Return [X, Y] of the center of cell containing provided text 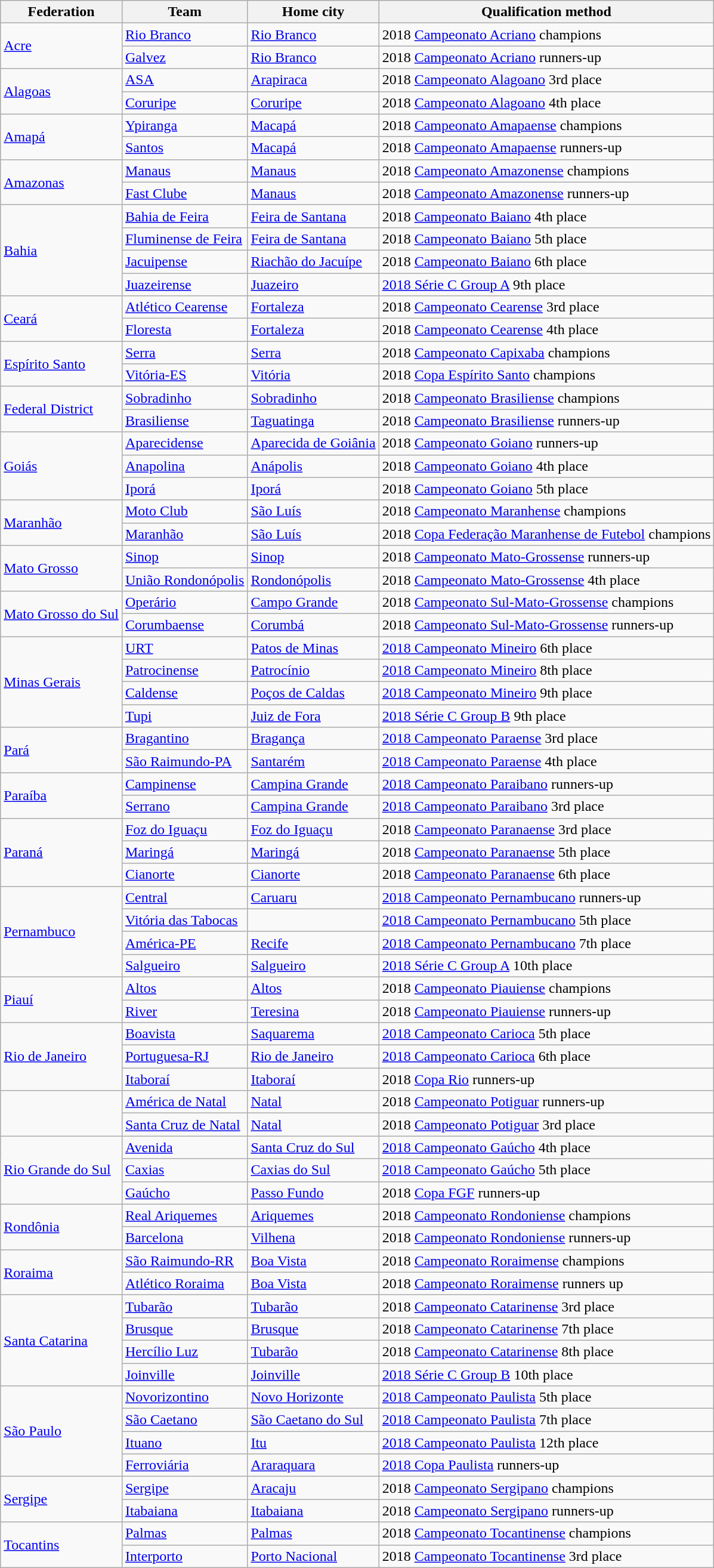
Serrano [184, 807]
2018 Campeonato Paraense 4th place [546, 761]
2018 Campeonato Gaúcho 4th place [546, 1147]
Vitória-ES [184, 375]
2018 Campeonato Brasiliense runners-up [546, 421]
Novorizontino [184, 1397]
Juazeiro [313, 285]
2018 Campeonato Mato-Grossense 4th place [546, 579]
Boavista [184, 1034]
ASA [184, 80]
2018 Campeonato Tocantinense champions [546, 1533]
2018 Campeonato Amapaense champions [546, 125]
2018 Campeonato Cearense 3rd place [546, 307]
Campinense [184, 784]
2018 Campeonato Paraibano 3rd place [546, 807]
São Caetano [184, 1420]
Santarém [313, 761]
2018 Campeonato Acriano runners-up [546, 57]
2018 Campeonato Baiano 6th place [546, 261]
Taguatinga [313, 421]
Federation [61, 12]
Patrocinense [184, 671]
Qualification method [546, 12]
Roraima [61, 1272]
2018 Campeonato Goiano runners-up [546, 443]
São Paulo [61, 1431]
2018 Campeonato Paranaense 3rd place [546, 829]
Amapá [61, 137]
Vitória [313, 375]
Ariquemes [313, 1215]
2018 Campeonato Catarinense 3rd place [546, 1306]
2018 Campeonato Gaúcho 5th place [546, 1170]
2018 Campeonato Baiano 5th place [546, 239]
Juiz de Fora [313, 716]
Vitória das Tabocas [184, 920]
Home city [313, 12]
Moto Club [184, 511]
Ferroviária [184, 1465]
Patos de Minas [313, 647]
2018 Série C Group B 9th place [546, 716]
Rondônia [61, 1227]
2018 Campeonato Pernambucano 7th place [546, 943]
Ituano [184, 1443]
2018 Campeonato Sul-Mato-Grossense runners-up [546, 625]
Teresina [313, 1011]
Federal District [61, 409]
Saquarema [313, 1034]
Ypiranga [184, 125]
2018 Campeonato Mineiro 9th place [546, 693]
São Caetano do Sul [313, 1420]
2018 Campeonato Roraimense runners up [546, 1283]
2018 Campeonato Carioca 5th place [546, 1034]
2018 Copa Federação Maranhense de Futebol champions [546, 534]
Santa Catarina [61, 1340]
Patrocínio [313, 671]
2018 Copa Paulista runners-up [546, 1465]
Mato Grosso [61, 568]
Operário [184, 602]
Itu [313, 1443]
Pernambuco [61, 931]
Riachão do Jacuípe [313, 261]
Atlético Roraima [184, 1283]
Passo Fundo [313, 1193]
2018 Campeonato Paulista 7th place [546, 1420]
2018 Campeonato Piauiense runners-up [546, 1011]
Caxias do Sul [313, 1170]
Avenida [184, 1147]
2018 Campeonato Acriano champions [546, 35]
Vilhena [313, 1238]
2018 Campeonato Paraibano runners-up [546, 784]
Amazonas [61, 182]
2018 Campeonato Mineiro 6th place [546, 647]
Galvez [184, 57]
Aracaju [313, 1488]
2018 Campeonato Mineiro 8th place [546, 671]
Pará [61, 750]
Poços de Caldas [313, 693]
2018 Campeonato Potiguar runners-up [546, 1102]
Bragantino [184, 739]
América de Natal [184, 1102]
Barcelona [184, 1238]
Paraná [61, 852]
Interporto [184, 1556]
Gaúcho [184, 1193]
Mato Grosso do Sul [61, 613]
Caxias [184, 1170]
Central [184, 897]
2018 Série C Group A 9th place [546, 285]
2018 Campeonato Paranaense 6th place [546, 875]
Recife [313, 943]
São Raimundo-PA [184, 761]
Santos [184, 148]
2018 Copa Espírito Santo champions [546, 375]
Minas Gerais [61, 681]
2018 Campeonato Baiano 4th place [546, 216]
2018 Campeonato Cearense 4th place [546, 330]
2018 Série C Group A 10th place [546, 965]
Paraíba [61, 795]
Aparecida de Goiânia [313, 443]
Hercílio Luz [184, 1351]
2018 Campeonato Maranhense champions [546, 511]
Team [184, 12]
Bahia [61, 250]
2018 Campeonato Paranaense 5th place [546, 852]
Alagoas [61, 91]
União Rondonópolis [184, 579]
Portuguesa-RJ [184, 1057]
2018 Campeonato Tocantinense 3rd place [546, 1556]
América-PE [184, 943]
2018 Campeonato Goiano 5th place [546, 489]
Fluminense de Feira [184, 239]
2018 Campeonato Goiano 4th place [546, 466]
Real Ariquemes [184, 1215]
2018 Campeonato Pernambucano 5th place [546, 920]
Ceará [61, 319]
2018 Campeonato Amapaense runners-up [546, 148]
2018 Campeonato Amazonense runners-up [546, 193]
2018 Campeonato Roraimense champions [546, 1261]
2018 Campeonato Alagoano 4th place [546, 103]
Jacuipense [184, 261]
Bragança [313, 739]
2018 Campeonato Paulista 5th place [546, 1397]
2018 Campeonato Rondoniense runners-up [546, 1238]
Novo Horizonte [313, 1397]
2018 Campeonato Capixaba champions [546, 353]
URT [184, 647]
Aparecidense [184, 443]
2018 Campeonato Catarinense 8th place [546, 1351]
2018 Campeonato Amazonense champions [546, 171]
2018 Copa FGF runners-up [546, 1193]
2018 Campeonato Paraense 3rd place [546, 739]
2018 Campeonato Potiguar 3rd place [546, 1125]
Tupi [184, 716]
Espírito Santo [61, 364]
2018 Copa Rio runners-up [546, 1079]
Anapolina [184, 466]
Juazeirense [184, 285]
Brasiliense [184, 421]
2018 Série C Group B 10th place [546, 1374]
Floresta [184, 330]
Piauí [61, 999]
2018 Campeonato Piauiense champions [546, 988]
Porto Nacional [313, 1556]
2018 Campeonato Brasiliense champions [546, 398]
Caldense [184, 693]
Atlético Cearense [184, 307]
2018 Campeonato Sergipano runners-up [546, 1511]
Anápolis [313, 466]
2018 Campeonato Pernambucano runners-up [546, 897]
Bahia de Feira [184, 216]
Corumbá [313, 625]
Santa Cruz do Sul [313, 1147]
São Raimundo-RR [184, 1261]
Rio Grande do Sul [61, 1170]
Campo Grande [313, 602]
2018 Campeonato Rondoniense champions [546, 1215]
Corumbaense [184, 625]
Araraquara [313, 1465]
2018 Campeonato Sergipano champions [546, 1488]
Arapiraca [313, 80]
2018 Campeonato Mato-Grossense runners-up [546, 557]
Tocantins [61, 1545]
Santa Cruz de Natal [184, 1125]
River [184, 1011]
2018 Campeonato Alagoano 3rd place [546, 80]
Acre [61, 46]
2018 Campeonato Sul-Mato-Grossense champions [546, 602]
2018 Campeonato Paulista 12th place [546, 1443]
Goiás [61, 466]
Rondonópolis [313, 579]
2018 Campeonato Catarinense 7th place [546, 1329]
Caruaru [313, 897]
2018 Campeonato Carioca 6th place [546, 1057]
Fast Clube [184, 193]
